Extract the [X, Y] coordinate from the center of the cell holding the provided text.  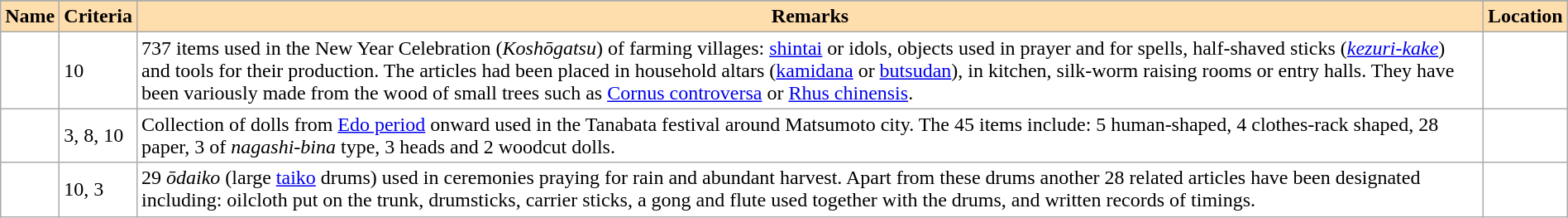
Criteria [98, 17]
10, 3 [98, 189]
Remarks [810, 17]
Name [30, 17]
10 [98, 70]
3, 8, 10 [98, 136]
Location [1526, 17]
